Provide the [X, Y] coordinate of the cell's center where the given text is located.  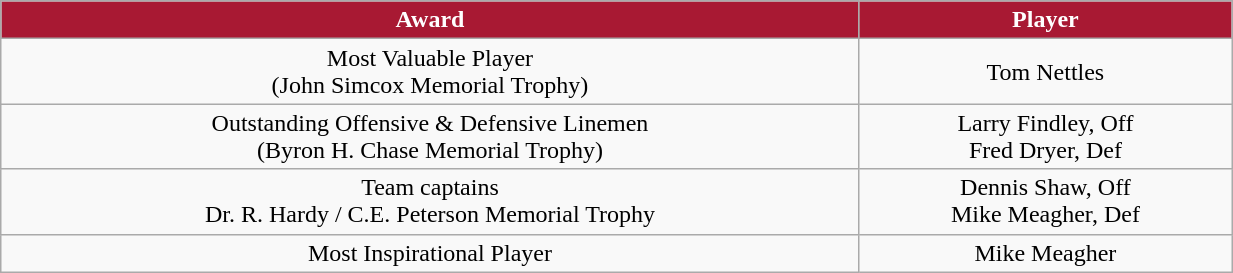
Dennis Shaw, OffMike Meagher, Def [1045, 202]
Most Inspirational Player [430, 253]
Mike Meagher [1045, 253]
Team captainsDr. R. Hardy / C.E. Peterson Memorial Trophy [430, 202]
Outstanding Offensive & Defensive Linemen(Byron H. Chase Memorial Trophy) [430, 136]
Most Valuable Player(John Simcox Memorial Trophy) [430, 72]
Award [430, 20]
Larry Findley, OffFred Dryer, Def [1045, 136]
Player [1045, 20]
Tom Nettles [1045, 72]
